Search for the cell housing the specified text and yield its (x, y) center coordinate. 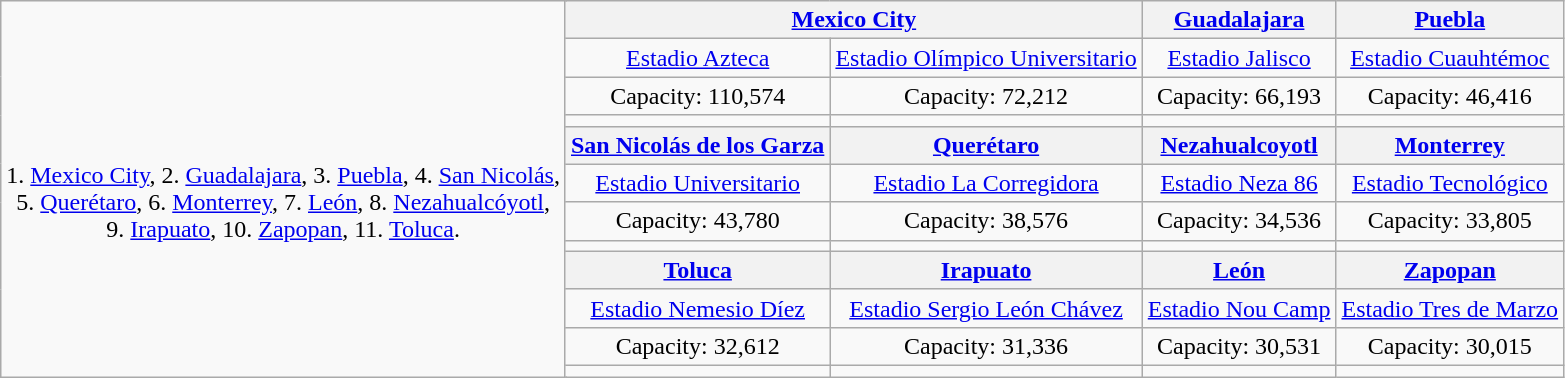
Querétaro (986, 145)
Capacity: 43,780 (697, 221)
Estadio Tres de Marzo (1450, 308)
Capacity: 30,015 (1450, 346)
Estadio La Corregidora (986, 183)
Capacity: 33,805 (1450, 221)
Monterrey (1450, 145)
Zapopan (1450, 270)
Capacity: 38,576 (986, 221)
Estadio Sergio León Chávez (986, 308)
Estadio Universitario (697, 183)
Capacity: 46,416 (1450, 96)
Puebla (1450, 20)
León (1239, 270)
Capacity: 32,612 (697, 346)
San Nicolás de los Garza (697, 145)
Capacity: 72,212 (986, 96)
Estadio Neza 86 (1239, 183)
Estadio Cuauhtémoc (1450, 58)
Estadio Azteca (697, 58)
Capacity: 34,536 (1239, 221)
Capacity: 31,336 (986, 346)
Estadio Jalisco (1239, 58)
Irapuato (986, 270)
Capacity: 66,193 (1239, 96)
Estadio Nou Camp (1239, 308)
Mexico City (854, 20)
Capacity: 110,574 (697, 96)
Capacity: 30,531 (1239, 346)
Estadio Nemesio Díez (697, 308)
Nezahualcoyotl (1239, 145)
Toluca (697, 270)
Estadio Tecnológico (1450, 183)
Estadio Olímpico Universitario (986, 58)
Guadalajara (1239, 20)
